Return (X, Y) of the center of cell containing provided text 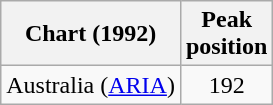
192 (226, 85)
Chart (1992) (91, 34)
Peakposition (226, 34)
Australia (ARIA) (91, 85)
